Return (x, y) of the center of cell containing provided text 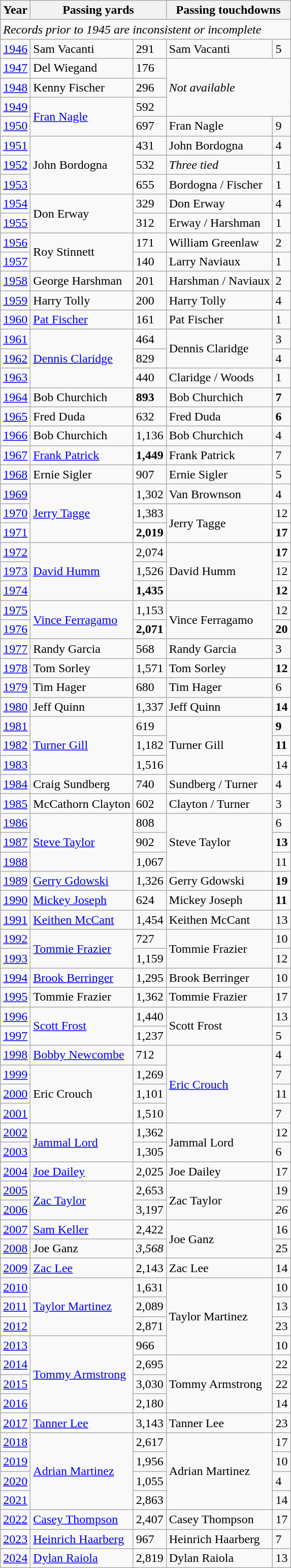
1995 (15, 997)
1,269 (149, 1074)
1990 (15, 900)
1985 (15, 803)
296 (149, 87)
1,435 (149, 591)
2008 (15, 1249)
2014 (15, 1365)
966 (149, 1345)
1988 (15, 862)
Harshman / Naviaux (219, 281)
1980 (15, 707)
727 (149, 939)
1968 (15, 474)
1996 (15, 1016)
1961 (15, 339)
Clayton / Turner (219, 803)
1,449 (149, 455)
1986 (15, 823)
624 (149, 900)
Claridge / Woods (219, 378)
1,454 (149, 920)
3,197 (149, 1210)
1970 (15, 513)
2021 (15, 1500)
2002 (15, 1132)
1999 (15, 1074)
2011 (15, 1307)
655 (149, 184)
2,819 (149, 1558)
602 (149, 803)
Erway / Harshman (219, 223)
697 (149, 126)
Bordogna / Fischer (219, 184)
2,617 (149, 1442)
1,182 (149, 745)
2,074 (149, 552)
Larry Naviaux (219, 262)
Sundberg / Turner (219, 784)
2024 (15, 1558)
712 (149, 1055)
McCathorn Clayton (82, 803)
1978 (15, 668)
Bobby Newcombe (82, 1055)
1,326 (149, 881)
Van Brownson (219, 494)
Records prior to 1945 are inconsistent or incomplete (145, 29)
Craig Sundberg (82, 784)
2018 (15, 1442)
2012 (15, 1326)
1,305 (149, 1152)
2015 (15, 1384)
Not available (229, 87)
Passing yards (99, 10)
431 (149, 145)
1982 (15, 745)
1,101 (149, 1094)
1,302 (149, 494)
568 (149, 649)
Year (15, 10)
2,180 (149, 1403)
1,383 (149, 513)
1993 (15, 958)
1958 (15, 281)
1949 (15, 107)
2,871 (149, 1326)
Three tied (219, 165)
1984 (15, 784)
1994 (15, 978)
1998 (15, 1055)
2020 (15, 1481)
176 (149, 68)
1,159 (149, 958)
1,516 (149, 765)
2010 (15, 1287)
2004 (15, 1171)
2001 (15, 1113)
2019 (15, 1461)
1976 (15, 629)
1983 (15, 765)
1,136 (149, 436)
312 (149, 223)
William Greenlaw (219, 243)
1966 (15, 436)
1,440 (149, 1016)
1969 (15, 494)
902 (149, 842)
Kenny Fischer (82, 87)
1965 (15, 416)
1957 (15, 262)
680 (149, 687)
2,653 (149, 1191)
2022 (15, 1520)
2,143 (149, 1268)
329 (149, 203)
1,237 (149, 1036)
2,025 (149, 1171)
2,089 (149, 1307)
2017 (15, 1423)
25 (281, 1249)
1953 (15, 184)
1974 (15, 591)
1951 (15, 145)
2,422 (149, 1229)
440 (149, 378)
3,568 (149, 1249)
1992 (15, 939)
Roy Stinnett (82, 252)
171 (149, 243)
2003 (15, 1152)
2009 (15, 1268)
632 (149, 416)
2005 (15, 1191)
2,071 (149, 629)
2,407 (149, 1520)
1948 (15, 87)
829 (149, 358)
161 (149, 320)
2006 (15, 1210)
532 (149, 165)
1991 (15, 920)
1989 (15, 881)
1967 (15, 455)
1971 (15, 532)
291 (149, 49)
2,695 (149, 1365)
1959 (15, 300)
967 (149, 1539)
1960 (15, 320)
1,631 (149, 1287)
1946 (15, 49)
1,055 (149, 1481)
1954 (15, 203)
George Harshman (82, 281)
740 (149, 784)
1956 (15, 243)
893 (149, 397)
140 (149, 262)
1977 (15, 649)
1947 (15, 68)
Sam Keller (82, 1229)
1950 (15, 126)
2,863 (149, 1500)
1,337 (149, 707)
1987 (15, 842)
1975 (15, 610)
1,571 (149, 668)
200 (149, 300)
2013 (15, 1345)
1,956 (149, 1461)
2000 (15, 1094)
Passing touchdowns (229, 10)
2007 (15, 1229)
1955 (15, 223)
808 (149, 823)
1,295 (149, 978)
16 (281, 1229)
2016 (15, 1403)
1,153 (149, 610)
Del Wiegand (82, 68)
1952 (15, 165)
20 (281, 629)
1979 (15, 687)
1962 (15, 358)
1981 (15, 726)
1997 (15, 1036)
1973 (15, 571)
1,510 (149, 1113)
2,019 (149, 532)
907 (149, 474)
2023 (15, 1539)
464 (149, 339)
26 (281, 1210)
201 (149, 281)
592 (149, 107)
3,143 (149, 1423)
1972 (15, 552)
1,067 (149, 862)
1963 (15, 378)
1,526 (149, 571)
3,030 (149, 1384)
1964 (15, 397)
619 (149, 726)
